Return [X, Y] of the center of cell containing provided text 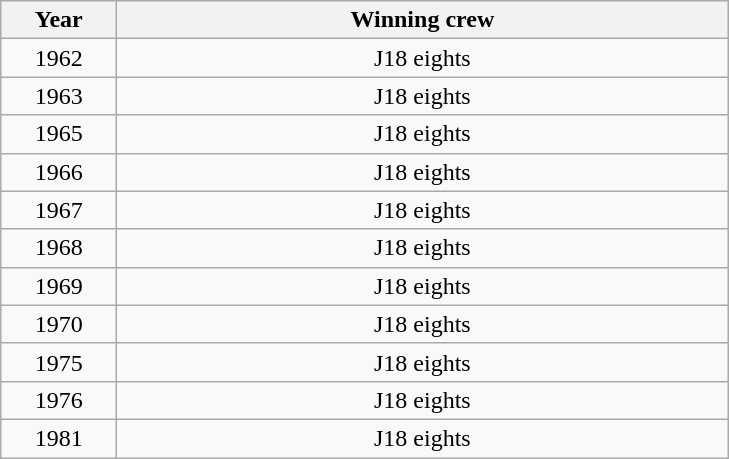
1962 [59, 58]
1963 [59, 96]
1968 [59, 248]
1967 [59, 210]
1976 [59, 400]
1969 [59, 286]
1970 [59, 324]
Winning crew [422, 20]
1975 [59, 362]
1965 [59, 134]
Year [59, 20]
1966 [59, 172]
1981 [59, 438]
